Locate the cell with the specified text and output its [X, Y] center coordinate. 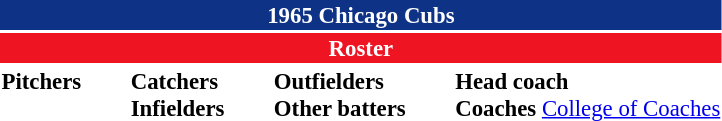
Roster [361, 48]
1965 Chicago Cubs [361, 15]
